Determine the [x, y] coordinate at the center of the cell enclosing the given text.  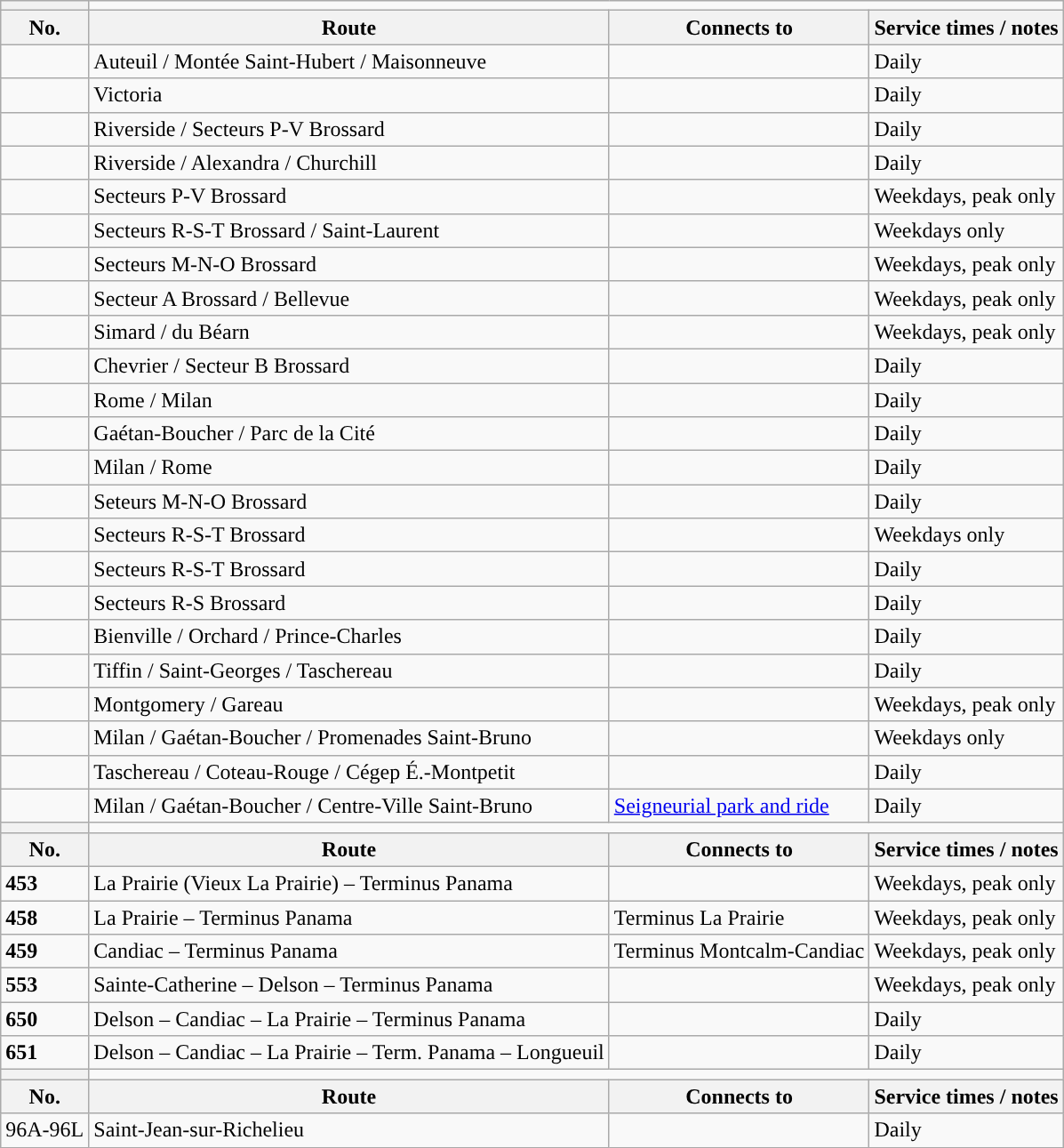
Seteurs M-N-O Brossard [348, 502]
La Prairie – Terminus Panama [348, 917]
Taschereau / Coteau-Rouge / Cégep É.-Montpetit [348, 772]
Tiffin / Saint-Georges / Taschereau [348, 670]
651 [44, 1053]
553 [44, 985]
Bienville / Orchard / Prince-Charles [348, 637]
Delson – Candiac – La Prairie – Term. Panama – Longueuil [348, 1053]
Victoria [348, 95]
Montgomery / Gareau [348, 704]
Chevrier / Secteur B Brossard [348, 365]
Saint-Jean-sur-Richelieu [348, 1130]
Gaétan-Boucher / Parc de la Cité [348, 434]
96A-96L [44, 1130]
Candiac – Terminus Panama [348, 951]
Delson – Candiac – La Prairie – Terminus Panama [348, 1019]
Secteurs R-S-T Brossard / Saint-Laurent [348, 230]
Secteur A Brossard / Bellevue [348, 298]
650 [44, 1019]
Secteurs R-S Brossard [348, 603]
Riverside / Alexandra / Churchill [348, 163]
459 [44, 951]
Milan / Gaétan-Boucher / Promenades Saint-Bruno [348, 738]
Rome / Milan [348, 399]
Secteurs M-N-O Brossard [348, 264]
Auteuil / Montée Saint-Hubert / Maisonneuve [348, 61]
Terminus La Prairie [740, 917]
Sainte-Catherine – Delson – Terminus Panama [348, 985]
Riverside / Secteurs P-V Brossard [348, 129]
Seigneurial park and ride [740, 806]
Secteurs P-V Brossard [348, 197]
La Prairie (Vieux La Prairie) – Terminus Panama [348, 883]
Milan / Gaétan-Boucher / Centre-Ville Saint-Bruno [348, 806]
Terminus Montcalm-Candiac [740, 951]
458 [44, 917]
Simard / du Béarn [348, 332]
453 [44, 883]
Milan / Rome [348, 468]
